Determine the [x, y] coordinate at the center of the cell enclosing the given text.  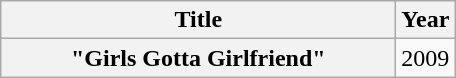
"Girls Gotta Girlfriend" [198, 58]
Year [426, 20]
Title [198, 20]
2009 [426, 58]
